Scan for the cell matching the given text and deliver its [x, y] coordinate at center. 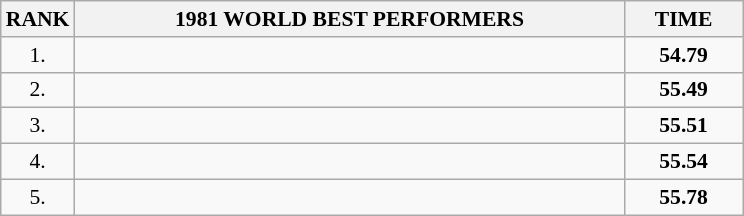
1. [38, 55]
4. [38, 162]
55.51 [684, 126]
55.78 [684, 197]
5. [38, 197]
54.79 [684, 55]
1981 WORLD BEST PERFORMERS [349, 19]
3. [38, 126]
RANK [38, 19]
2. [38, 90]
55.49 [684, 90]
TIME [684, 19]
55.54 [684, 162]
